Find where the given text appears and provide that cell's center as [x, y] coordinate. 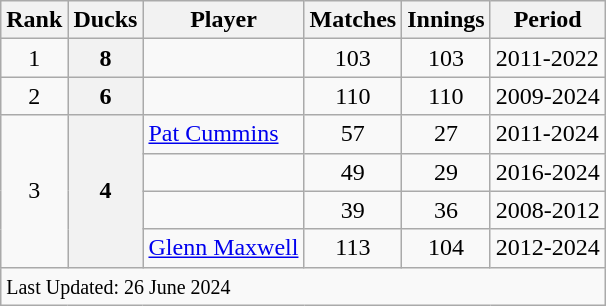
3 [34, 191]
1 [34, 58]
2011-2024 [548, 134]
113 [353, 248]
Player [224, 20]
2016-2024 [548, 172]
27 [446, 134]
4 [106, 191]
39 [353, 210]
36 [446, 210]
Matches [353, 20]
57 [353, 134]
29 [446, 172]
6 [106, 96]
2009-2024 [548, 96]
Period [548, 20]
2012-2024 [548, 248]
Pat Cummins [224, 134]
Glenn Maxwell [224, 248]
Ducks [106, 20]
2008-2012 [548, 210]
104 [446, 248]
49 [353, 172]
2 [34, 96]
Innings [446, 20]
Last Updated: 26 June 2024 [303, 286]
8 [106, 58]
2011-2022 [548, 58]
Rank [34, 20]
